From the cell containing the given text, extract its center point as [x, y] coordinate. 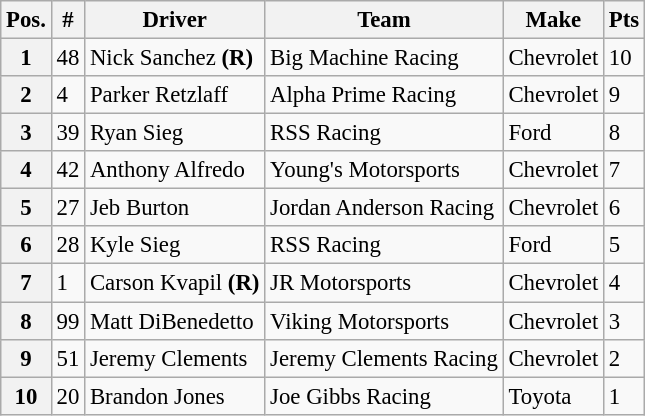
99 [68, 321]
48 [68, 58]
39 [68, 133]
Jeremy Clements [175, 358]
42 [68, 170]
Brandon Jones [175, 396]
Toyota [553, 396]
Make [553, 20]
# [68, 20]
Alpha Prime Racing [384, 95]
Anthony Alfredo [175, 170]
20 [68, 396]
Parker Retzlaff [175, 95]
Driver [175, 20]
28 [68, 245]
Carson Kvapil (R) [175, 283]
Kyle Sieg [175, 245]
51 [68, 358]
Pos. [26, 20]
Pts [624, 20]
Big Machine Racing [384, 58]
Jeb Burton [175, 208]
Nick Sanchez (R) [175, 58]
Jeremy Clements Racing [384, 358]
Team [384, 20]
Joe Gibbs Racing [384, 396]
Young's Motorsports [384, 170]
27 [68, 208]
Matt DiBenedetto [175, 321]
Jordan Anderson Racing [384, 208]
JR Motorsports [384, 283]
Viking Motorsports [384, 321]
Ryan Sieg [175, 133]
